Identify which cell holds the provided text, then report its [X, Y] central coordinate. 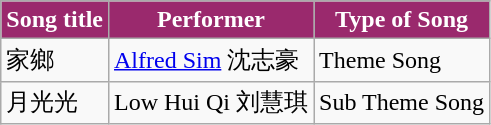
月光光 [55, 102]
家鄉 [55, 60]
Alfred Sim 沈志豪 [210, 60]
Song title [55, 20]
Performer [210, 20]
Theme Song [402, 60]
Sub Theme Song [402, 102]
Low Hui Qi 刘慧琪 [210, 102]
Type of Song [402, 20]
